For the text-containing cell, return its midpoint in [x, y] coordinate format. 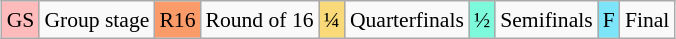
R16 [177, 20]
Semifinals [546, 20]
Quarterfinals [407, 20]
GS [21, 20]
Round of 16 [260, 20]
F [609, 20]
Group stage [96, 20]
Final [648, 20]
½ [482, 20]
¼ [332, 20]
